Find where the given text appears and provide that cell's center as [X, Y] coordinate. 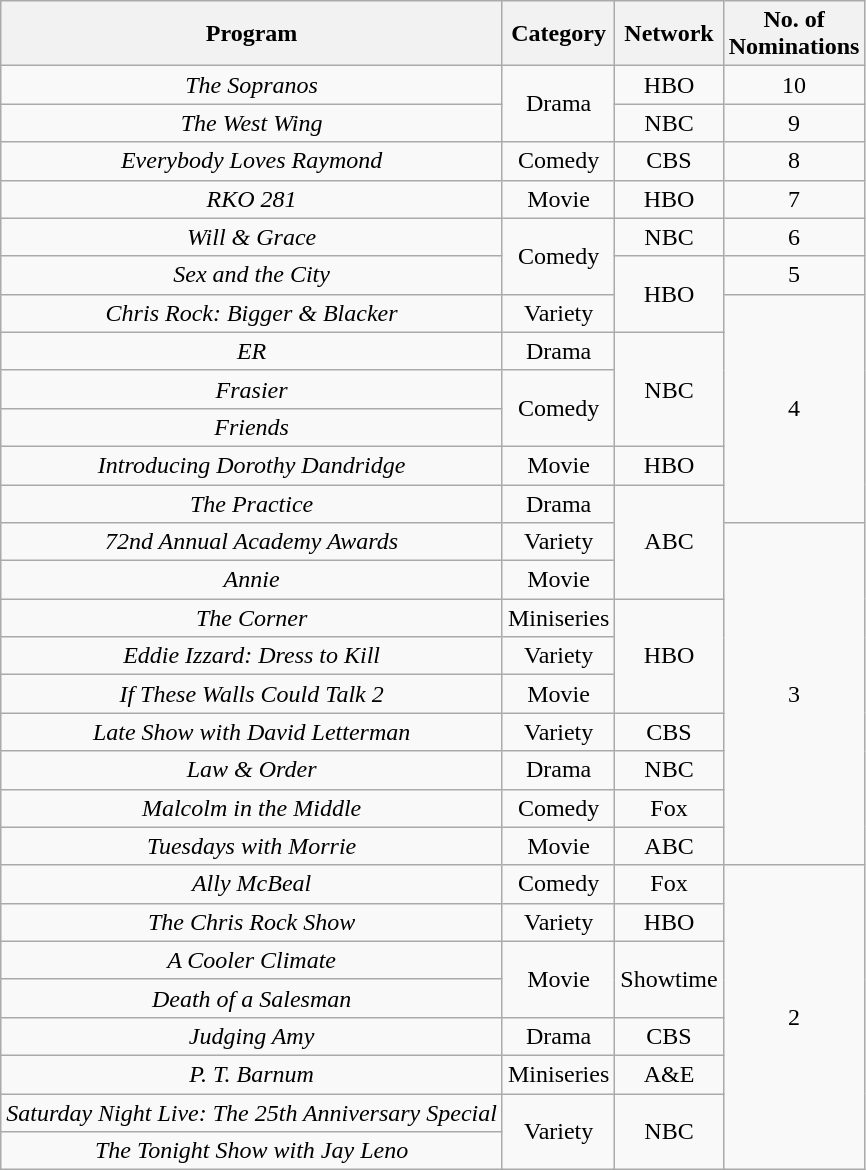
Showtime [669, 979]
8 [794, 161]
3 [794, 694]
Program [252, 34]
2 [794, 1017]
If These Walls Could Talk 2 [252, 694]
RKO 281 [252, 199]
5 [794, 275]
Category [558, 34]
Tuesdays with Morrie [252, 846]
A Cooler Climate [252, 960]
The Tonight Show with Jay Leno [252, 1151]
Will & Grace [252, 237]
The Chris Rock Show [252, 922]
The Practice [252, 503]
Saturday Night Live: The 25th Anniversary Special [252, 1113]
Annie [252, 580]
Sex and the City [252, 275]
The Sopranos [252, 85]
Friends [252, 427]
The Corner [252, 618]
Ally McBeal [252, 884]
72nd Annual Academy Awards [252, 542]
Frasier [252, 389]
10 [794, 85]
Everybody Loves Raymond [252, 161]
Network [669, 34]
Malcolm in the Middle [252, 808]
9 [794, 123]
Death of a Salesman [252, 998]
Chris Rock: Bigger & Blacker [252, 313]
Introducing Dorothy Dandridge [252, 465]
A&E [669, 1074]
Late Show with David Letterman [252, 732]
ER [252, 351]
Law & Order [252, 770]
Judging Amy [252, 1036]
4 [794, 408]
No. ofNominations [794, 34]
Eddie Izzard: Dress to Kill [252, 656]
P. T. Barnum [252, 1074]
6 [794, 237]
7 [794, 199]
The West Wing [252, 123]
